Extract the [X, Y] coordinate from the center of the cell holding the provided text.  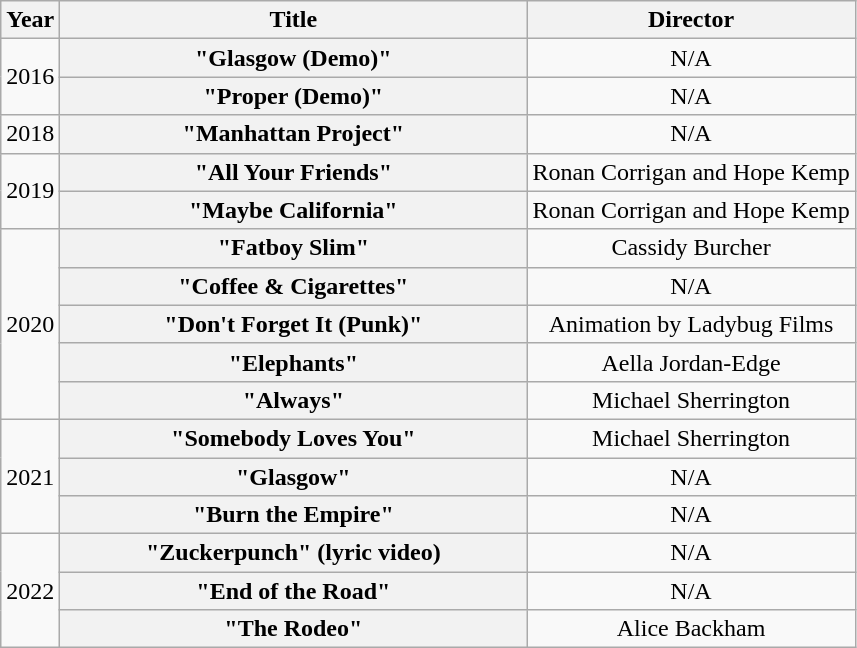
"Always" [294, 400]
Title [294, 20]
"Maybe California" [294, 210]
"Elephants" [294, 362]
"Fatboy Slim" [294, 248]
Animation by Ladybug Films [691, 324]
Director [691, 20]
2019 [30, 191]
Alice Backham [691, 629]
Aella Jordan-Edge [691, 362]
"Proper (Demo)" [294, 96]
"Somebody Loves You" [294, 438]
2018 [30, 134]
"Burn the Empire" [294, 515]
2022 [30, 591]
Year [30, 20]
"Coffee & Cigarettes" [294, 286]
"Manhattan Project" [294, 134]
"Glasgow" [294, 477]
"End of the Road" [294, 591]
"Zuckerpunch" (lyric video) [294, 553]
"Don't Forget It (Punk)" [294, 324]
2021 [30, 476]
"The Rodeo" [294, 629]
2016 [30, 77]
Cassidy Burcher [691, 248]
"All Your Friends" [294, 172]
"Glasgow (Demo)" [294, 58]
2020 [30, 324]
